Return the (x, y) coordinate for the center point of the cell that contains the specified text.  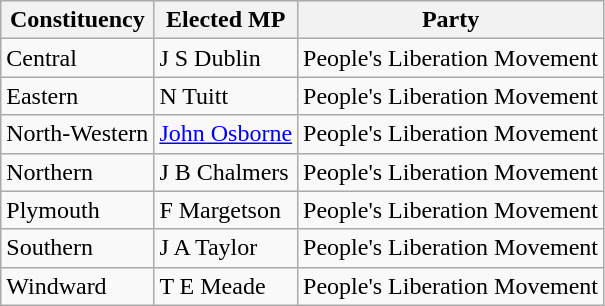
North-Western (78, 134)
Northern (78, 172)
Southern (78, 248)
N Tuitt (226, 96)
Elected MP (226, 20)
J B Chalmers (226, 172)
J S Dublin (226, 58)
Party (451, 20)
F Margetson (226, 210)
Constituency (78, 20)
J A Taylor (226, 248)
Windward (78, 286)
Plymouth (78, 210)
Eastern (78, 96)
John Osborne (226, 134)
Central (78, 58)
T E Meade (226, 286)
